Provide the (x, y) coordinate of the cell's center where the given text is located.  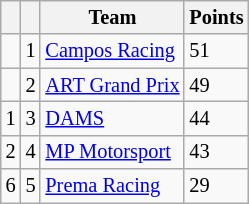
ART Grand Prix (112, 85)
43 (216, 152)
Points (216, 17)
5 (31, 186)
4 (31, 152)
Team (112, 17)
51 (216, 51)
6 (11, 186)
Prema Racing (112, 186)
Campos Racing (112, 51)
DAMS (112, 118)
29 (216, 186)
44 (216, 118)
MP Motorsport (112, 152)
3 (31, 118)
49 (216, 85)
